From the cell containing the given text, extract its center point as [x, y] coordinate. 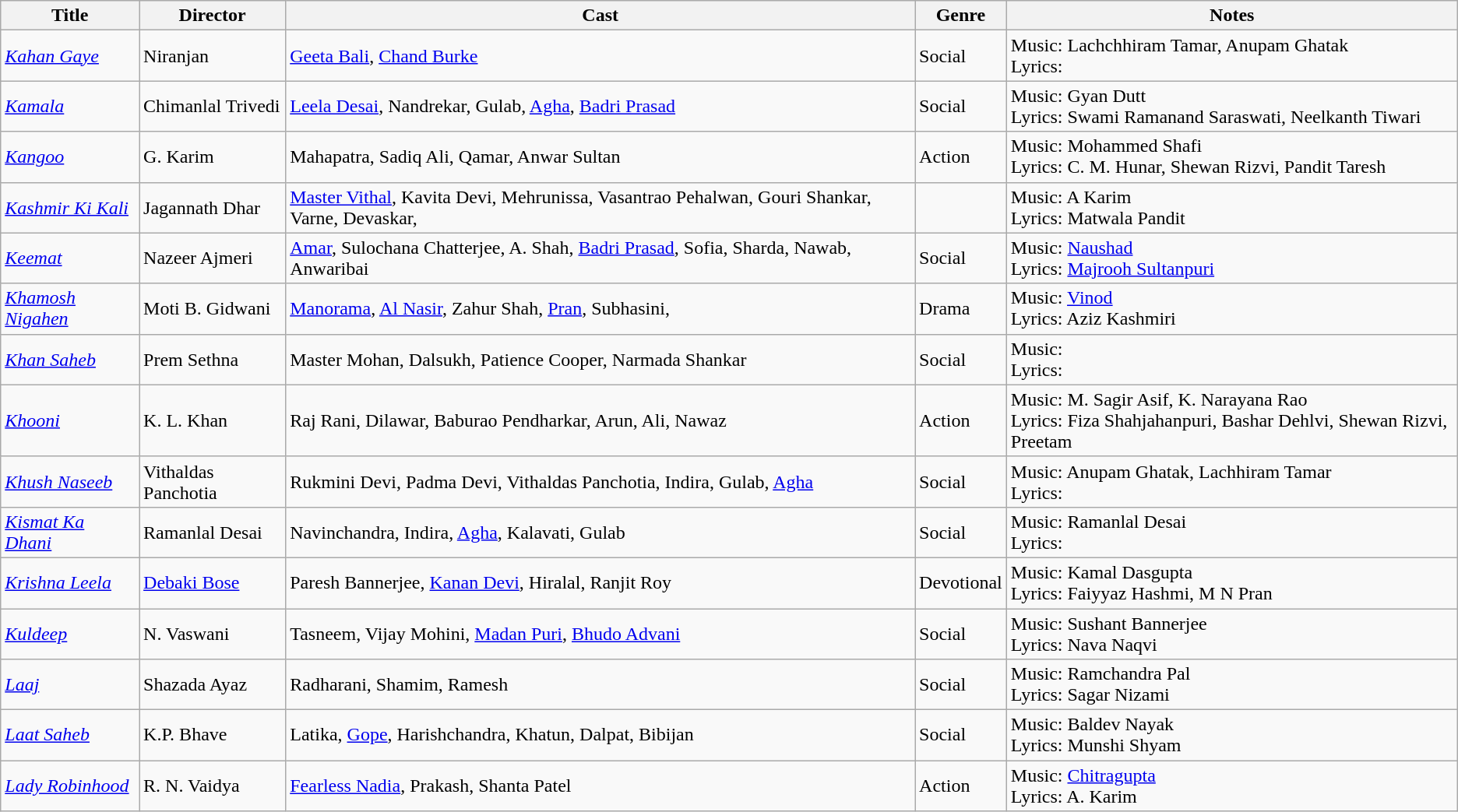
Devotional [961, 582]
G. Karim [213, 157]
Music: M. Sagir Asif, K. Narayana RaoLyrics: Fiza Shahjahanpuri, Bashar Dehlvi, Shewan Rizvi, Preetam [1232, 420]
Kismat Ka Dhani [70, 533]
R. N. Vaidya [213, 786]
Title [70, 16]
Music: Baldev NayakLyrics: Munshi Shyam [1232, 735]
Tasneem, Vijay Mohini, Madan Puri, Bhudo Advani [600, 634]
Music: Gyan DuttLyrics: Swami Ramanand Saraswati, Neelkanth Tiwari [1232, 106]
Chimanlal Trivedi [213, 106]
Kamala [70, 106]
Music: Ramchandra PalLyrics: Sagar Nizami [1232, 685]
Khush Naseeb [70, 481]
Director [213, 16]
Mahapatra, Sadiq Ali, Qamar, Anwar Sultan [600, 157]
Manorama, Al Nasir, Zahur Shah, Pran, Subhasini, [600, 308]
Radharani, Shamim, Ramesh [600, 685]
Notes [1232, 16]
Music: VinodLyrics: Aziz Kashmiri [1232, 308]
Kuldeep [70, 634]
Music: Lachchhiram Tamar, Anupam GhatakLyrics: [1232, 56]
Master Vithal, Kavita Devi, Mehrunissa, Vasantrao Pehalwan, Gouri Shankar, Varne, Devaskar, [600, 207]
Cast [600, 16]
Kahan Gaye [70, 56]
Drama [961, 308]
Music: Anupam Ghatak, Lachhiram TamarLyrics: [1232, 481]
Kangoo [70, 157]
Nazeer Ajmeri [213, 258]
Ramanlal Desai [213, 533]
Navinchandra, Indira, Agha, Kalavati, Gulab [600, 533]
Music: Mohammed ShafiLyrics: C. M. Hunar, Shewan Rizvi, Pandit Taresh [1232, 157]
Vithaldas Panchotia [213, 481]
Paresh Bannerjee, Kanan Devi, Hiralal, Ranjit Roy [600, 582]
Laat Saheb [70, 735]
Prem Sethna [213, 360]
Music: Sushant BannerjeeLyrics: Nava Naqvi [1232, 634]
Moti B. Gidwani [213, 308]
Lady Robinhood [70, 786]
K.P. Bhave [213, 735]
Khooni [70, 420]
Rukmini Devi, Padma Devi, Vithaldas Panchotia, Indira, Gulab, Agha [600, 481]
K. L. Khan [213, 420]
Fearless Nadia, Prakash, Shanta Patel [600, 786]
Master Mohan, Dalsukh, Patience Cooper, Narmada Shankar [600, 360]
Genre [961, 16]
Music: ChitraguptaLyrics: A. Karim [1232, 786]
Music: NaushadLyrics: Majrooh Sultanpuri [1232, 258]
Khamosh Nigahen [70, 308]
N. Vaswani [213, 634]
Keemat [70, 258]
Leela Desai, Nandrekar, Gulab, Agha, Badri Prasad [600, 106]
Music: Lyrics: [1232, 360]
Music: Kamal DasguptaLyrics: Faiyyaz Hashmi, M N Pran [1232, 582]
Jagannath Dhar [213, 207]
Shazada Ayaz [213, 685]
Geeta Bali, Chand Burke [600, 56]
Music: A KarimLyrics: Matwala Pandit [1232, 207]
Amar, Sulochana Chatterjee, A. Shah, Badri Prasad, Sofia, Sharda, Nawab, Anwaribai [600, 258]
Krishna Leela [70, 582]
Raj Rani, Dilawar, Baburao Pendharkar, Arun, Ali, Nawaz [600, 420]
Kashmir Ki Kali [70, 207]
Latika, Gope, Harishchandra, Khatun, Dalpat, Bibijan [600, 735]
Niranjan [213, 56]
Khan Saheb [70, 360]
Music: Ramanlal DesaiLyrics: [1232, 533]
Debaki Bose [213, 582]
Laaj [70, 685]
